Scan for the cell matching the given text and deliver its (X, Y) coordinate at center. 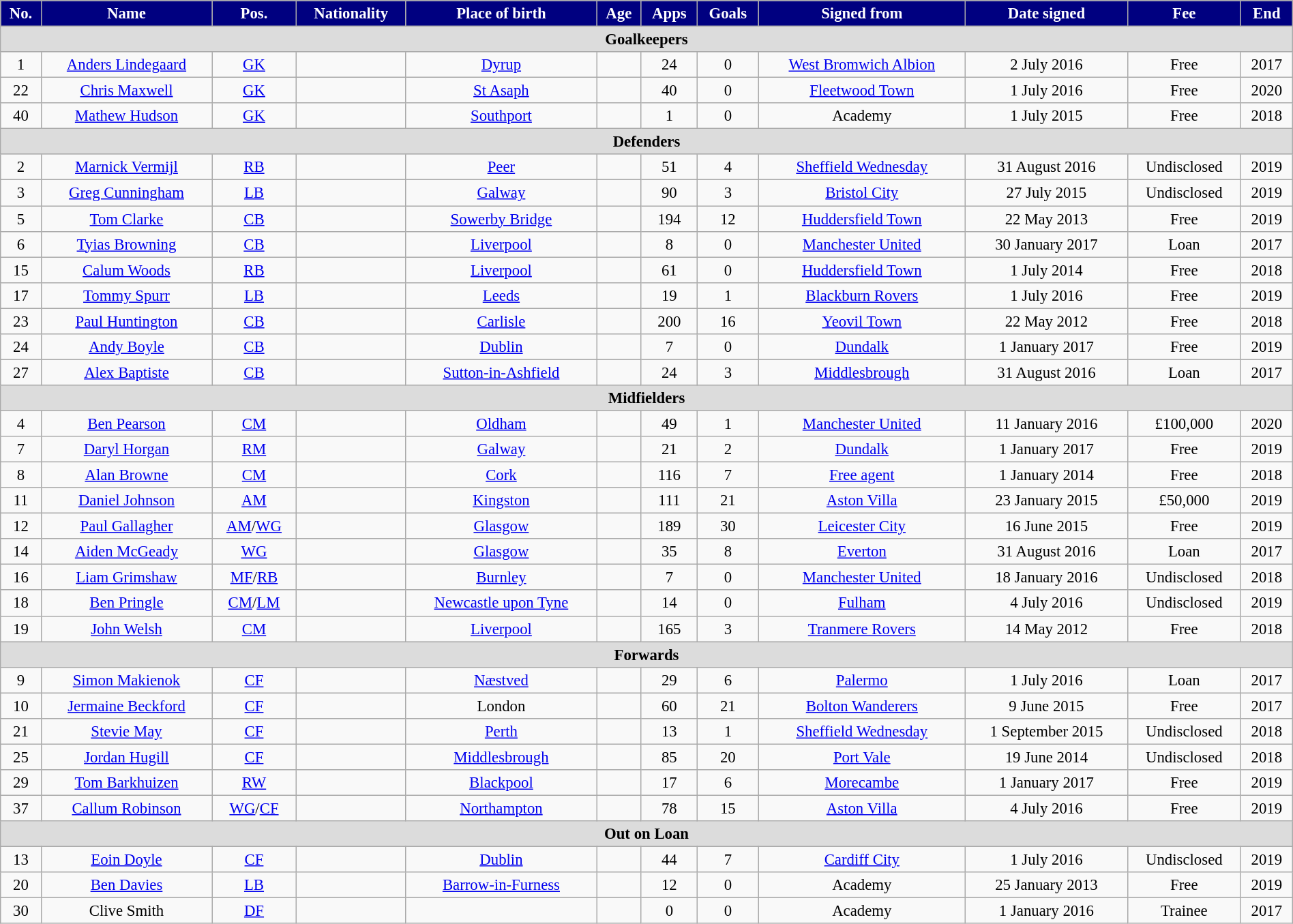
27 July 2015 (1047, 193)
Carlisle (501, 321)
Andy Boyle (126, 347)
Mathew Hudson (126, 116)
44 (670, 860)
Free agent (862, 475)
Anders Lindegaard (126, 65)
35 (670, 552)
Fee (1184, 14)
Callum Robinson (126, 808)
Ben Davies (126, 885)
Ben Pearson (126, 423)
AM (254, 501)
9 June 2015 (1047, 706)
78 (670, 808)
22 May 2013 (1047, 219)
Jordan Hugill (126, 757)
Age (619, 14)
Southport (501, 116)
RW (254, 783)
End (1266, 14)
Barrow-in-Furness (501, 885)
Tom Clarke (126, 219)
Blackpool (501, 783)
14 May 2012 (1047, 629)
RM (254, 449)
Peer (501, 167)
Daryl Horgan (126, 449)
Everton (862, 552)
Paul Gallagher (126, 526)
18 January 2016 (1047, 578)
Goals (728, 14)
116 (670, 475)
27 (20, 372)
Alex Baptiste (126, 372)
London (501, 706)
16 June 2015 (1047, 526)
Dyrup (501, 65)
200 (670, 321)
Name (126, 14)
West Bromwich Albion (862, 65)
Cork (501, 475)
11 January 2016 (1047, 423)
90 (670, 193)
Out on Loan (646, 834)
51 (670, 167)
Stevie May (126, 732)
Signed from (862, 14)
Eoin Doyle (126, 860)
85 (670, 757)
23 (20, 321)
Tom Barkhuizen (126, 783)
WG/CF (254, 808)
165 (670, 629)
Clive Smith (126, 911)
Bolton Wanderers (862, 706)
Bristol City (862, 193)
Date signed (1047, 14)
23 January 2015 (1047, 501)
MF/RB (254, 578)
Calum Woods (126, 270)
Midfielders (646, 398)
Tommy Spurr (126, 295)
Greg Cunningham (126, 193)
Burnley (501, 578)
1 January 2014 (1047, 475)
37 (20, 808)
Perth (501, 732)
60 (670, 706)
Paul Huntington (126, 321)
CM/LM (254, 603)
Place of birth (501, 14)
49 (670, 423)
10 (20, 706)
Aiden McGeady (126, 552)
WG (254, 552)
1 July 2014 (1047, 270)
Kingston (501, 501)
Fleetwood Town (862, 91)
Pos. (254, 14)
Nationality (351, 14)
No. (20, 14)
5 (20, 219)
111 (670, 501)
£100,000 (1184, 423)
Goalkeepers (646, 40)
25 January 2013 (1047, 885)
John Welsh (126, 629)
Sutton-in-Ashfield (501, 372)
22 May 2012 (1047, 321)
194 (670, 219)
61 (670, 270)
DF (254, 911)
AM/WG (254, 526)
30 January 2017 (1047, 244)
9 (20, 680)
Liam Grimshaw (126, 578)
Ben Pringle (126, 603)
1 September 2015 (1047, 732)
Tranmere Rovers (862, 629)
Newcastle upon Tyne (501, 603)
22 (20, 91)
189 (670, 526)
19 June 2014 (1047, 757)
Forwards (646, 655)
£50,000 (1184, 501)
Apps (670, 14)
2 July 2016 (1047, 65)
Blackburn Rovers (862, 295)
1 January 2016 (1047, 911)
Defenders (646, 142)
St Asaph (501, 91)
11 (20, 501)
Sowerby Bridge (501, 219)
Jermaine Beckford (126, 706)
18 (20, 603)
Leicester City (862, 526)
Yeovil Town (862, 321)
Fulham (862, 603)
Cardiff City (862, 860)
Port Vale (862, 757)
Northampton (501, 808)
25 (20, 757)
Marnick Vermijl (126, 167)
Næstved (501, 680)
Morecambe (862, 783)
Palermo (862, 680)
Oldham (501, 423)
1 July 2015 (1047, 116)
Daniel Johnson (126, 501)
Tyias Browning (126, 244)
Trainee (1184, 911)
Alan Browne (126, 475)
Leeds (501, 295)
Chris Maxwell (126, 91)
Simon Makienok (126, 680)
